Return (X, Y) of the center of cell containing provided text 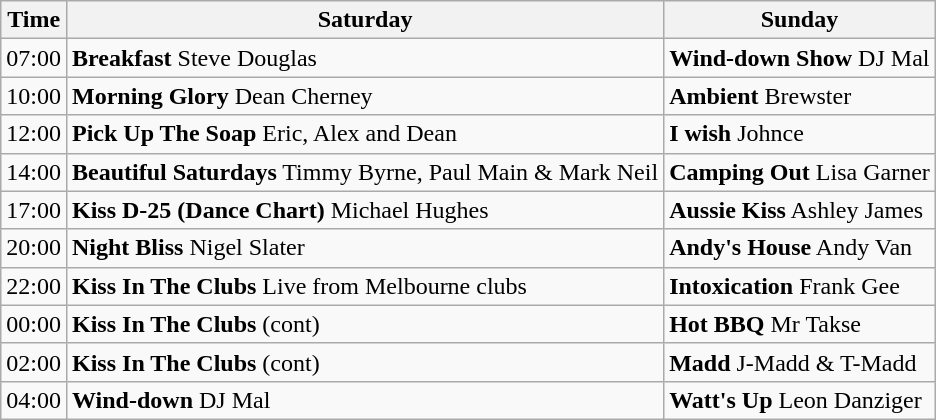
Hot BBQ Mr Takse (800, 324)
I wish Johnce (800, 134)
Breakfast Steve Douglas (364, 58)
Aussie Kiss Ashley James (800, 210)
Morning Glory Dean Cherney (364, 96)
Intoxication Frank Gee (800, 286)
Wind-down DJ Mal (364, 400)
Madd J-Madd & T-Madd (800, 362)
Ambient Brewster (800, 96)
Saturday (364, 20)
Night Bliss Nigel Slater (364, 248)
Camping Out Lisa Garner (800, 172)
Wind-down Show DJ Mal (800, 58)
04:00 (34, 400)
22:00 (34, 286)
17:00 (34, 210)
12:00 (34, 134)
Time (34, 20)
Sunday (800, 20)
Kiss In The Clubs Live from Melbourne clubs (364, 286)
Watt's Up Leon Danziger (800, 400)
Pick Up The Soap Eric, Alex and Dean (364, 134)
10:00 (34, 96)
20:00 (34, 248)
Andy's House Andy Van (800, 248)
Beautiful Saturdays Timmy Byrne, Paul Main & Mark Neil (364, 172)
Kiss D-25 (Dance Chart) Michael Hughes (364, 210)
00:00 (34, 324)
02:00 (34, 362)
07:00 (34, 58)
14:00 (34, 172)
